Provide the (X, Y) coordinate of the cell's center where the given text is located.  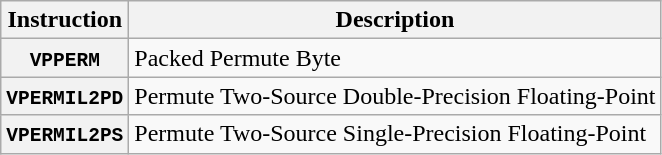
Packed Permute Byte (395, 58)
VPERMIL2PD (65, 96)
Permute Two-Source Single-Precision Floating-Point (395, 134)
Permute Two-Source Double-Precision Floating-Point (395, 96)
VPERMIL2PS (65, 134)
Description (395, 20)
Instruction (65, 20)
VPPERM (65, 58)
